From the cell containing the given text, extract its center point as (x, y) coordinate. 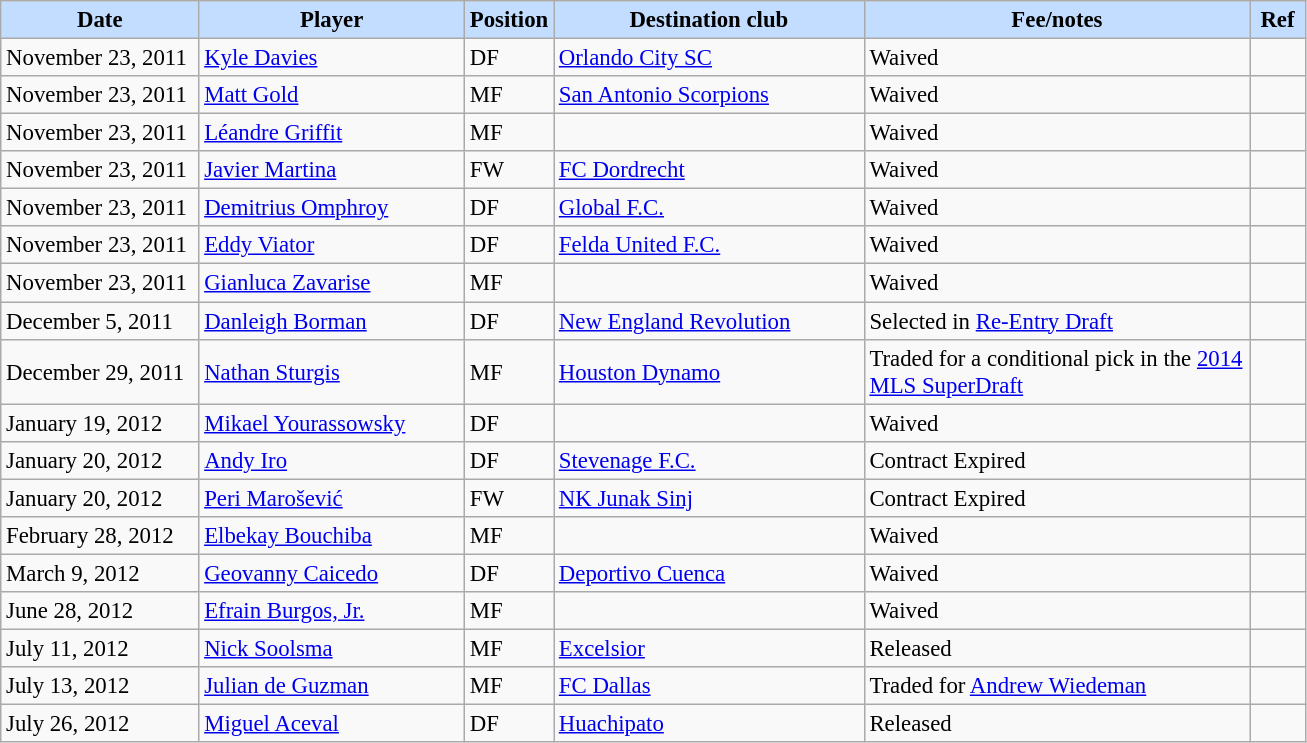
Player (332, 20)
Julian de Guzman (332, 686)
Selected in Re-Entry Draft (1057, 321)
December 29, 2011 (100, 372)
June 28, 2012 (100, 611)
Mikael Yourassowsky (332, 423)
Peri Marošević (332, 498)
Efrain Burgos, Jr. (332, 611)
NK Junak Sinj (710, 498)
Kyle Davies (332, 58)
Nick Soolsma (332, 648)
Geovanny Caicedo (332, 573)
FC Dallas (710, 686)
Danleigh Borman (332, 321)
Deportivo Cuenca (710, 573)
Stevenage F.C. (710, 460)
Fee/notes (1057, 20)
Miguel Aceval (332, 724)
Javier Martina (332, 170)
Traded for a conditional pick in the 2014 MLS SuperDraft (1057, 372)
July 13, 2012 (100, 686)
Demitrius Omphroy (332, 208)
Houston Dynamo (710, 372)
Ref (1278, 20)
Felda United F.C. (710, 245)
Nathan Sturgis (332, 372)
Léandre Griffit (332, 133)
March 9, 2012 (100, 573)
Date (100, 20)
July 26, 2012 (100, 724)
New England Revolution (710, 321)
February 28, 2012 (100, 536)
FC Dordrecht (710, 170)
Gianluca Zavarise (332, 283)
July 11, 2012 (100, 648)
Global F.C. (710, 208)
San Antonio Scorpions (710, 95)
Orlando City SC (710, 58)
Destination club (710, 20)
Andy Iro (332, 460)
Position (508, 20)
January 19, 2012 (100, 423)
December 5, 2011 (100, 321)
Eddy Viator (332, 245)
Elbekay Bouchiba (332, 536)
Excelsior (710, 648)
Matt Gold (332, 95)
Traded for Andrew Wiedeman (1057, 686)
Huachipato (710, 724)
